Return [x, y] of the center of cell containing provided text 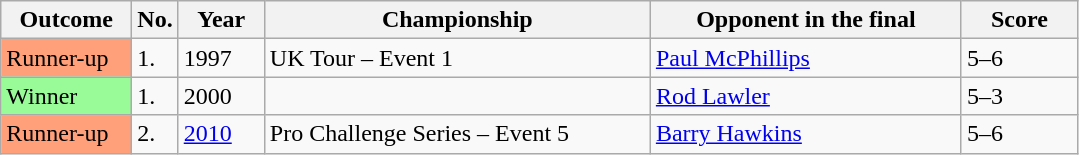
Year [221, 20]
Winner [66, 96]
UK Tour – Event 1 [457, 58]
2000 [221, 96]
2010 [221, 134]
Barry Hawkins [806, 134]
No. [155, 20]
1997 [221, 58]
Rod Lawler [806, 96]
5–3 [1019, 96]
Paul McPhillips [806, 58]
Championship [457, 20]
Pro Challenge Series – Event 5 [457, 134]
Opponent in the final [806, 20]
Score [1019, 20]
2. [155, 134]
Outcome [66, 20]
